Search for the cell housing the specified text and yield its (X, Y) center coordinate. 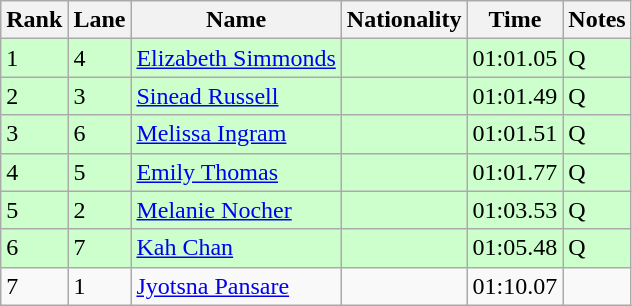
Name (236, 20)
01:01.51 (515, 134)
Emily Thomas (236, 172)
01:10.07 (515, 286)
Melanie Nocher (236, 210)
Lane (100, 20)
01:01.49 (515, 96)
01:05.48 (515, 248)
Kah Chan (236, 248)
01:03.53 (515, 210)
01:01.77 (515, 172)
Time (515, 20)
Sinead Russell (236, 96)
Melissa Ingram (236, 134)
Rank (34, 20)
Nationality (404, 20)
Notes (597, 20)
01:01.05 (515, 58)
Elizabeth Simmonds (236, 58)
Jyotsna Pansare (236, 286)
